Return the (X, Y) coordinate for the center point of the cell that contains the specified text.  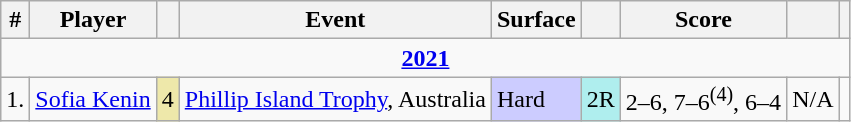
4 (168, 100)
Phillip Island Trophy, Australia (335, 100)
Hard (536, 100)
1. (16, 100)
Surface (536, 20)
2R (600, 100)
N/A (813, 100)
# (16, 20)
Player (93, 20)
Event (335, 20)
2–6, 7–6(4), 6–4 (703, 100)
Sofia Kenin (93, 100)
Score (703, 20)
2021 (426, 58)
